For the text-containing cell, return its midpoint in (X, Y) coordinate format. 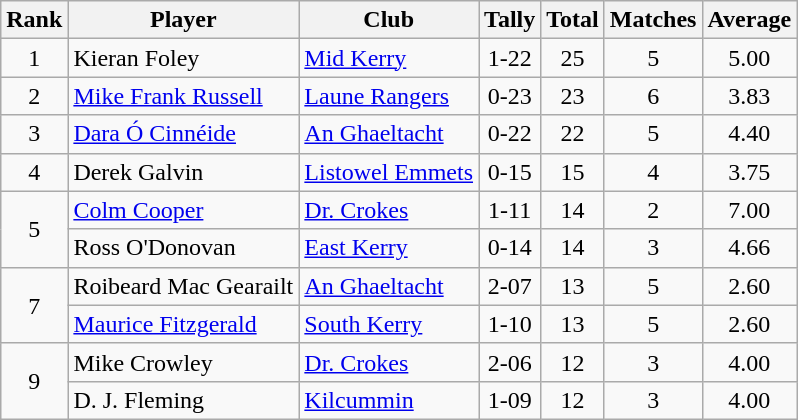
Mike Frank Russell (184, 96)
Club (389, 20)
7 (34, 305)
22 (573, 134)
Laune Rangers (389, 96)
0-15 (510, 172)
0-23 (510, 96)
Matches (653, 20)
Kilcummin (389, 400)
Roibeard Mac Gearailt (184, 286)
Derek Galvin (184, 172)
Tally (510, 20)
23 (573, 96)
Kieran Foley (184, 58)
Colm Cooper (184, 210)
Rank (34, 20)
4.66 (750, 248)
Ross O'Donovan (184, 248)
3.83 (750, 96)
Mike Crowley (184, 362)
Listowel Emmets (389, 172)
0-22 (510, 134)
South Kerry (389, 324)
Player (184, 20)
15 (573, 172)
25 (573, 58)
9 (34, 381)
Maurice Fitzgerald (184, 324)
1-09 (510, 400)
6 (653, 96)
Average (750, 20)
1-11 (510, 210)
Dara Ó Cinnéide (184, 134)
5.00 (750, 58)
1-10 (510, 324)
0-14 (510, 248)
2-06 (510, 362)
Total (573, 20)
3.75 (750, 172)
7.00 (750, 210)
1 (34, 58)
4.40 (750, 134)
1-22 (510, 58)
2-07 (510, 286)
D. J. Fleming (184, 400)
Mid Kerry (389, 58)
East Kerry (389, 248)
